Detect which cell encompasses the target text, then output its (x, y) center coordinate. 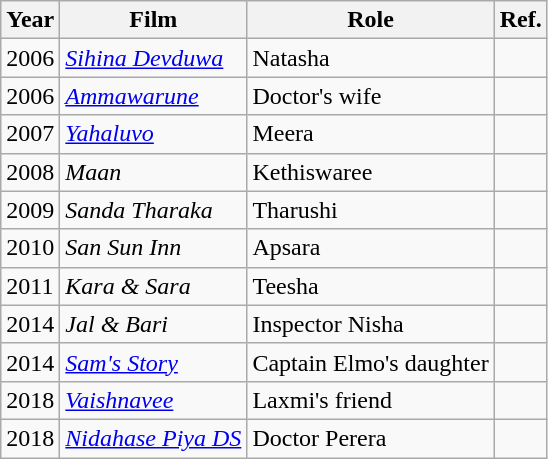
Film (154, 20)
Role (370, 20)
Sihina Devduwa (154, 58)
Teesha (370, 286)
Jal & Bari (154, 324)
Meera (370, 134)
Ammawarune (154, 96)
2011 (30, 286)
Yahaluvo (154, 134)
Doctor's wife (370, 96)
Inspector Nisha (370, 324)
Nidahase Piya DS (154, 438)
2008 (30, 172)
Natasha (370, 58)
Maan (154, 172)
Sam's Story (154, 362)
Sanda Tharaka (154, 210)
Doctor Perera (370, 438)
Laxmi's friend (370, 400)
2009 (30, 210)
Apsara (370, 248)
Year (30, 20)
Vaishnavee (154, 400)
2010 (30, 248)
San Sun Inn (154, 248)
Ref. (520, 20)
Captain Elmo's daughter (370, 362)
Kara & Sara (154, 286)
Tharushi (370, 210)
Kethiswaree (370, 172)
2007 (30, 134)
